Scan for the cell matching the given text and deliver its (x, y) coordinate at center. 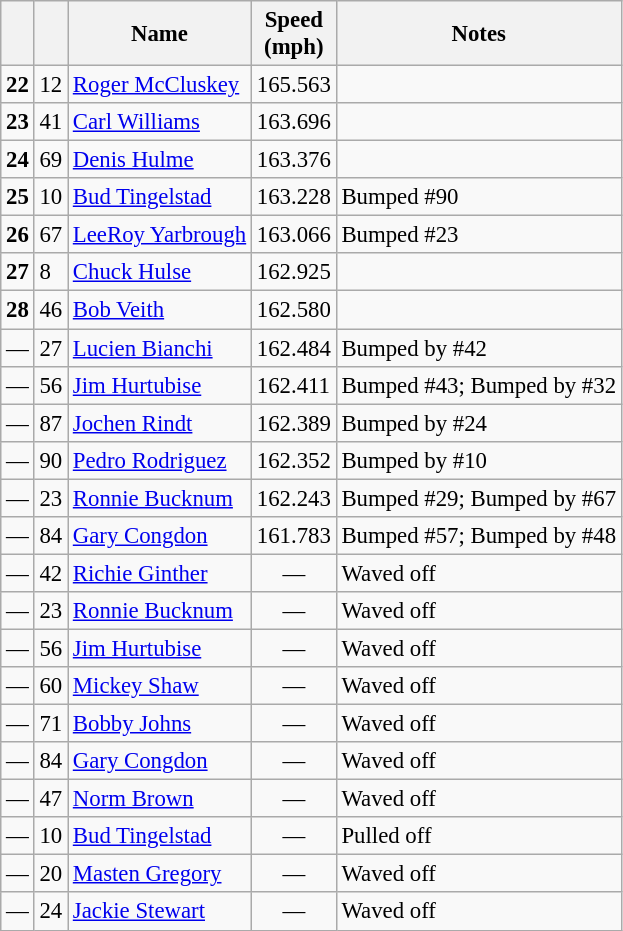
Bumped #90 (478, 197)
Bumped by #10 (478, 460)
8 (50, 273)
90 (50, 460)
Roger McCluskey (160, 85)
Bumped #43; Bumped by #32 (478, 385)
Bob Veith (160, 310)
87 (50, 423)
47 (50, 799)
163.696 (294, 122)
Jochen Rindt (160, 423)
162.925 (294, 273)
Carl Williams (160, 122)
26 (18, 235)
163.066 (294, 235)
Denis Hulme (160, 160)
Norm Brown (160, 799)
161.783 (294, 536)
71 (50, 724)
162.352 (294, 460)
25 (18, 197)
162.484 (294, 348)
Richie Ginther (160, 573)
Pulled off (478, 836)
Masten Gregory (160, 874)
165.563 (294, 85)
Bumped by #42 (478, 348)
22 (18, 85)
60 (50, 686)
69 (50, 160)
162.243 (294, 498)
Speed(mph) (294, 34)
41 (50, 122)
Chuck Hulse (160, 273)
162.389 (294, 423)
162.411 (294, 385)
46 (50, 310)
Bumped #57; Bumped by #48 (478, 536)
Lucien Bianchi (160, 348)
163.376 (294, 160)
12 (50, 85)
20 (50, 874)
28 (18, 310)
Bumped #23 (478, 235)
67 (50, 235)
162.580 (294, 310)
Mickey Shaw (160, 686)
Name (160, 34)
Pedro Rodriguez (160, 460)
Jackie Stewart (160, 912)
LeeRoy Yarbrough (160, 235)
163.228 (294, 197)
Bumped by #24 (478, 423)
Notes (478, 34)
42 (50, 573)
Bobby Johns (160, 724)
Bumped #29; Bumped by #67 (478, 498)
